For the text-containing cell, return its midpoint in (x, y) coordinate format. 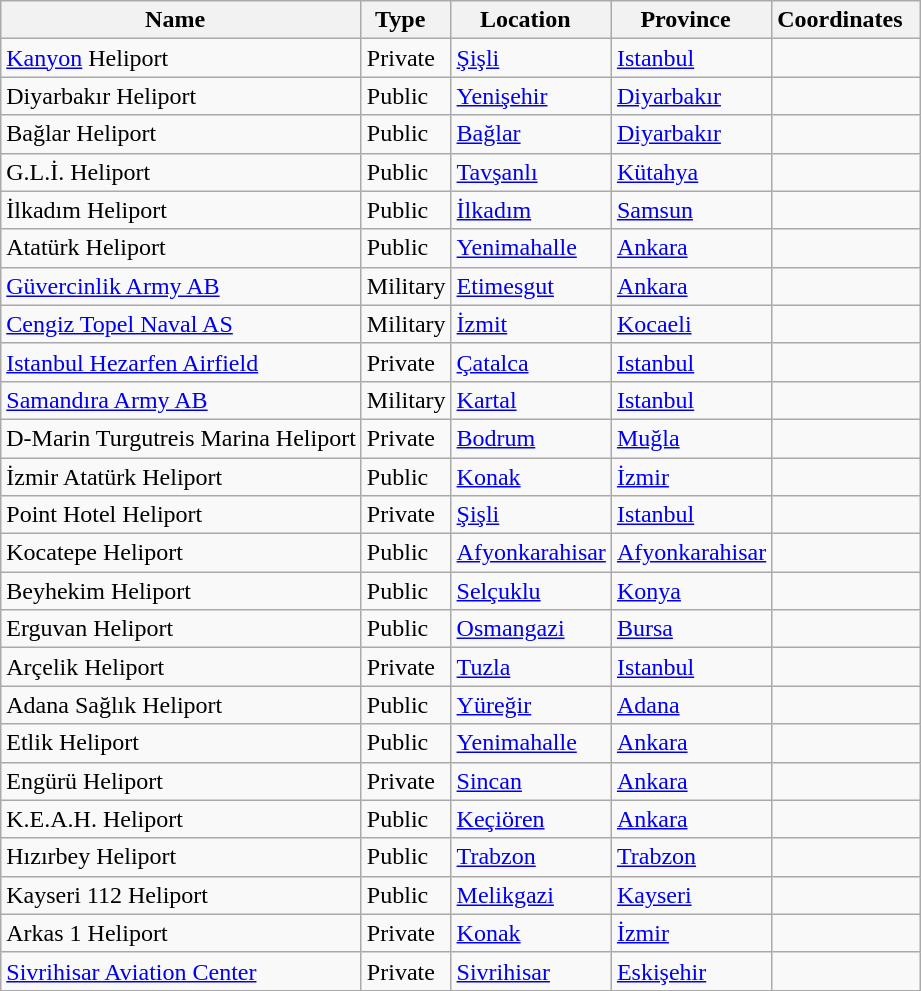
Type (406, 20)
Province (691, 20)
Yüreğir (531, 705)
Sivrihisar Aviation Center (182, 971)
İzmir Atatürk Heliport (182, 477)
Kartal (531, 400)
Osmangazi (531, 629)
Çatalca (531, 362)
Kocatepe Heliport (182, 553)
Coordinates (846, 20)
Arçelik Heliport (182, 667)
Hızırbey Heliport (182, 857)
Erguvan Heliport (182, 629)
Kanyon Heliport (182, 58)
Engürü Heliport (182, 781)
Bağlar (531, 134)
Bursa (691, 629)
Diyarbakır Heliport (182, 96)
Melikgazi (531, 895)
Bağlar Heliport (182, 134)
Yenişehir (531, 96)
Tavşanlı (531, 172)
Location (531, 20)
Eskişehir (691, 971)
Muğla (691, 438)
Arkas 1 Heliport (182, 933)
Atatürk Heliport (182, 248)
Kocaeli (691, 324)
Konya (691, 591)
Etlik Heliport (182, 743)
Samsun (691, 210)
Keçiören (531, 819)
Cengiz Topel Naval AS (182, 324)
İlkadım (531, 210)
D-Marin Turgutreis Marina Heliport (182, 438)
İzmit (531, 324)
Etimesgut (531, 286)
Kütahya (691, 172)
Güvercinlik Army AB (182, 286)
G.L.İ. Heliport (182, 172)
Kayseri 112 Heliport (182, 895)
Point Hotel Heliport (182, 515)
Istanbul Hezarfen Airfield (182, 362)
Beyhekim Heliport (182, 591)
K.E.A.H. Heliport (182, 819)
Adana Sağlık Heliport (182, 705)
Kayseri (691, 895)
Tuzla (531, 667)
Bodrum (531, 438)
Sivrihisar (531, 971)
Selçuklu (531, 591)
Sincan (531, 781)
Samandıra Army AB (182, 400)
İlkadım Heliport (182, 210)
Name (182, 20)
Adana (691, 705)
